Detect which cell encompasses the target text, then output its (X, Y) center coordinate. 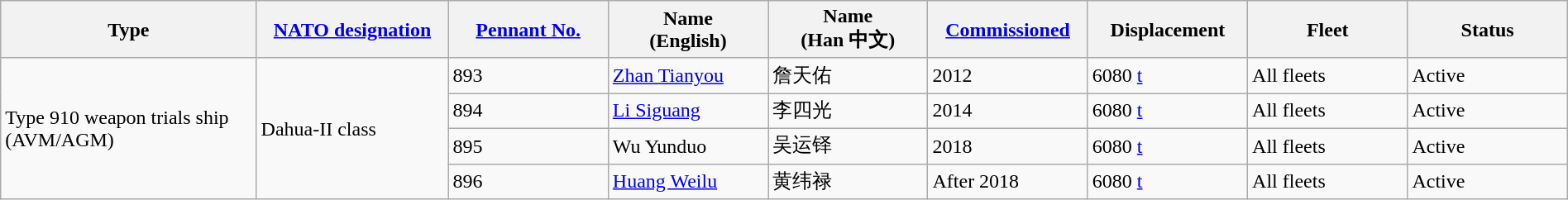
894 (528, 111)
Pennant No. (528, 30)
Status (1487, 30)
895 (528, 145)
After 2018 (1007, 182)
Commissioned (1007, 30)
李四光 (849, 111)
893 (528, 76)
2014 (1007, 111)
黄纬禄 (849, 182)
2018 (1007, 145)
Name(English) (688, 30)
Huang Weilu (688, 182)
吴运铎 (849, 145)
詹天佑 (849, 76)
Type 910 weapon trials ship (AVM/AGM) (129, 128)
Displacement (1168, 30)
Name(Han 中文) (849, 30)
Type (129, 30)
Li Siguang (688, 111)
Fleet (1328, 30)
Zhan Tianyou (688, 76)
896 (528, 182)
2012 (1007, 76)
Wu Yunduo (688, 145)
Dahua-II class (352, 128)
NATO designation (352, 30)
